Return the (X, Y) coordinate for the center point of the cell that contains the specified text.  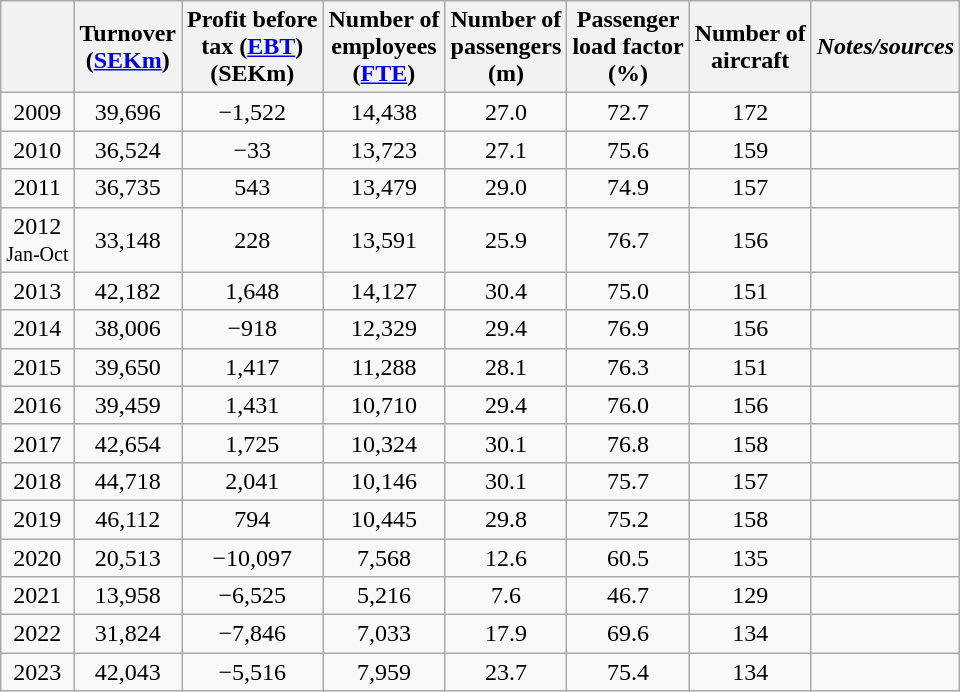
76.9 (628, 329)
12.6 (506, 557)
172 (750, 112)
2011 (38, 188)
10,445 (384, 519)
28.1 (506, 367)
69.6 (628, 634)
75.7 (628, 481)
72.7 (628, 112)
46.7 (628, 596)
75.0 (628, 291)
2017 (38, 443)
−918 (252, 329)
14,438 (384, 112)
76.3 (628, 367)
13,723 (384, 150)
Number ofemployees(FTE) (384, 47)
2010 (38, 150)
36,524 (128, 150)
31,824 (128, 634)
14,127 (384, 291)
39,696 (128, 112)
76.8 (628, 443)
29.0 (506, 188)
42,182 (128, 291)
2013 (38, 291)
2018 (38, 481)
13,479 (384, 188)
75.4 (628, 672)
2021 (38, 596)
76.7 (628, 240)
10,710 (384, 405)
2019 (38, 519)
7,568 (384, 557)
30.4 (506, 291)
−33 (252, 150)
159 (750, 150)
135 (750, 557)
1,648 (252, 291)
−1,522 (252, 112)
13,958 (128, 596)
12,329 (384, 329)
29.8 (506, 519)
228 (252, 240)
36,735 (128, 188)
7,033 (384, 634)
44,718 (128, 481)
27.0 (506, 112)
2012Jan-Oct (38, 240)
1,431 (252, 405)
Notes/sources (885, 47)
23.7 (506, 672)
−10,097 (252, 557)
75.6 (628, 150)
−6,525 (252, 596)
2009 (38, 112)
2015 (38, 367)
60.5 (628, 557)
Number ofpassengers(m) (506, 47)
−7,846 (252, 634)
46,112 (128, 519)
−5,516 (252, 672)
2016 (38, 405)
5,216 (384, 596)
2023 (38, 672)
7.6 (506, 596)
39,650 (128, 367)
27.1 (506, 150)
42,654 (128, 443)
20,513 (128, 557)
75.2 (628, 519)
Passengerload factor(%) (628, 47)
74.9 (628, 188)
11,288 (384, 367)
10,146 (384, 481)
33,148 (128, 240)
42,043 (128, 672)
38,006 (128, 329)
2020 (38, 557)
Turnover(SEKm) (128, 47)
1,417 (252, 367)
794 (252, 519)
2014 (38, 329)
543 (252, 188)
Profit beforetax (EBT)(SEKm) (252, 47)
129 (750, 596)
25.9 (506, 240)
2,041 (252, 481)
76.0 (628, 405)
13,591 (384, 240)
2022 (38, 634)
7,959 (384, 672)
1,725 (252, 443)
17.9 (506, 634)
10,324 (384, 443)
39,459 (128, 405)
Number ofaircraft (750, 47)
